Determine the [x, y] coordinate at the center of the cell enclosing the given text.  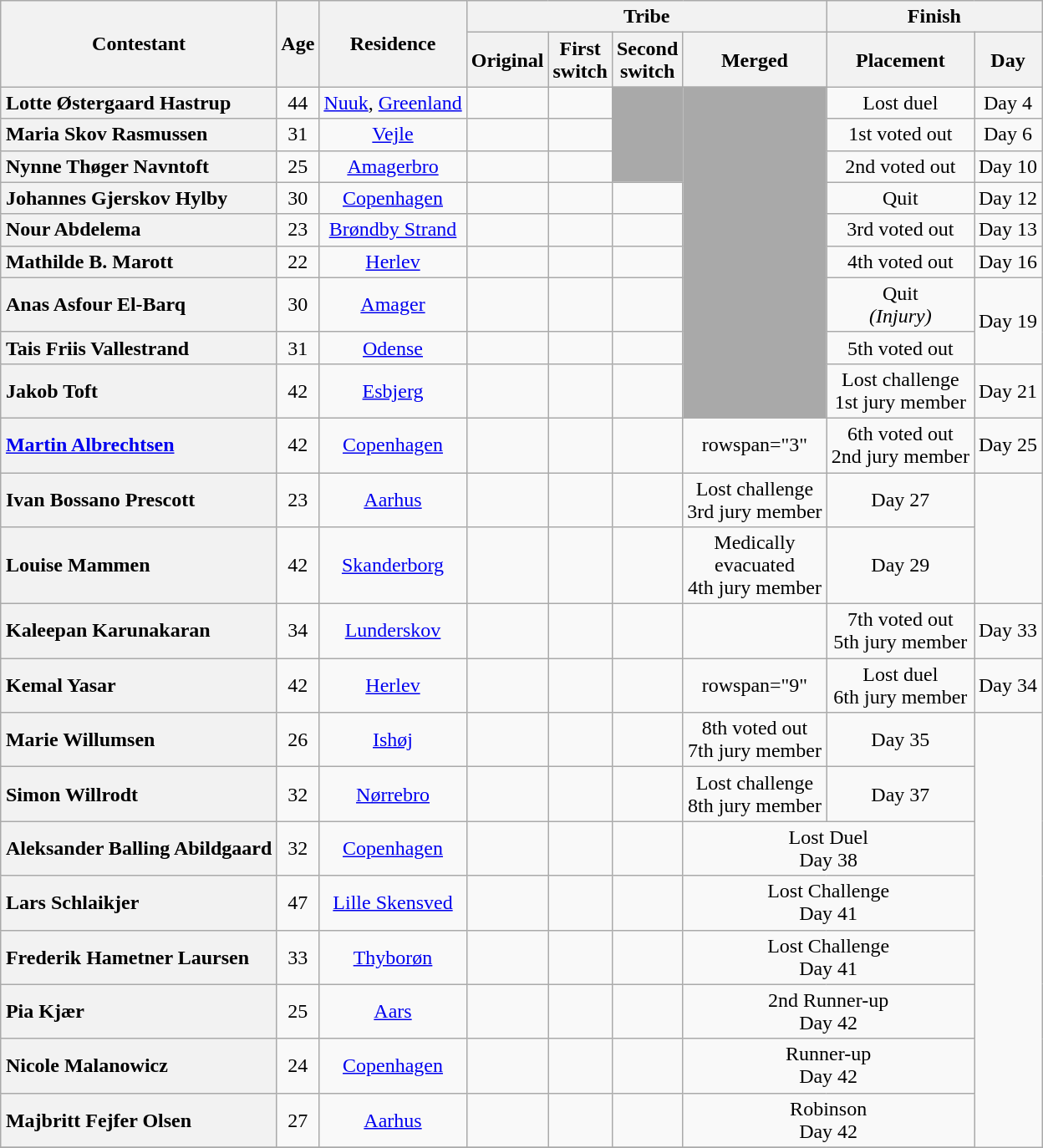
Day 12 [1008, 198]
Placement [900, 60]
Day 10 [1008, 166]
Lost duel [900, 103]
Nuuk, Greenland [393, 103]
Esbjerg [393, 391]
Nørrebro [393, 794]
Simon Willrodt [139, 794]
Quit [900, 198]
Day 6 [1008, 135]
Nynne Thøger Navntoft [139, 166]
Kaleepan Karunakaran [139, 632]
8th voted out7th jury member [755, 740]
Vejle [393, 135]
Tribe [647, 17]
Day 21 [1008, 391]
26 [298, 740]
Day 37 [900, 794]
Contestant [139, 43]
34 [298, 632]
Day 35 [900, 740]
rowspan="3" [755, 444]
Tais Friis Vallestrand [139, 348]
27 [298, 1120]
Day 25 [1008, 444]
Odense [393, 348]
Quit(Injury) [900, 304]
Majbritt Fejfer Olsen [139, 1120]
Lille Skensved [393, 902]
rowspan="9" [755, 685]
Secondswitch [647, 60]
6th voted out2nd jury member [900, 444]
5th voted out [900, 348]
Firstswitch [580, 60]
Thyborøn [393, 958]
Lost challenge8th jury member [755, 794]
2nd Runner-upDay 42 [829, 1011]
Day 33 [1008, 632]
4th voted out [900, 262]
Jakob Toft [139, 391]
Lunderskov [393, 632]
Day 34 [1008, 685]
Age [298, 43]
Maria Skov Rasmussen [139, 135]
Lotte Østergaard Hastrup [139, 103]
Amager [393, 304]
Marie Willumsen [139, 740]
Lost challenge3rd jury member [755, 500]
Day 27 [900, 500]
Amagerbro [393, 166]
Aars [393, 1011]
22 [298, 262]
Finish [934, 17]
Original [507, 60]
Day 13 [1008, 230]
Frederik Hametner Laursen [139, 958]
Anas Asfour El-Barq [139, 304]
Day [1008, 60]
Lars Schlaikjer [139, 902]
Day 29 [900, 566]
Ivan Bossano Prescott [139, 500]
24 [298, 1066]
Residence [393, 43]
Brøndby Strand [393, 230]
Runner-upDay 42 [829, 1066]
Aleksander Balling Abildgaard [139, 849]
47 [298, 902]
Medicallyevacuated4th jury member [755, 566]
Mathilde B. Marott [139, 262]
Johannes Gjerskov Hylby [139, 198]
Day 19 [1008, 321]
Day 4 [1008, 103]
Kemal Yasar [139, 685]
Lost challenge1st jury member [900, 391]
RobinsonDay 42 [829, 1120]
7th voted out5th jury member [900, 632]
33 [298, 958]
Ishøj [393, 740]
Lost DuelDay 38 [829, 849]
3rd voted out [900, 230]
Louise Mammen [139, 566]
1st voted out [900, 135]
Martin Albrechtsen [139, 444]
Lost duel6th jury member [900, 685]
Pia Kjær [139, 1011]
Merged [755, 60]
44 [298, 103]
Nour Abdelema [139, 230]
Nicole Malanowicz [139, 1066]
2nd voted out [900, 166]
Day 16 [1008, 262]
Skanderborg [393, 566]
